Provide the [x, y] coordinate of the cell's center where the given text is located.  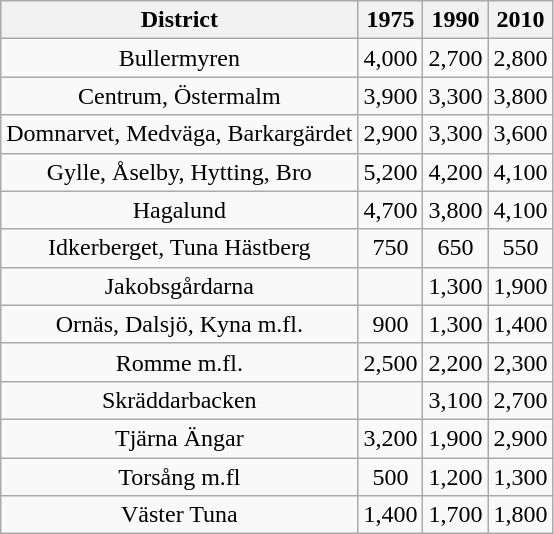
2,200 [456, 362]
2,800 [520, 58]
3,200 [390, 438]
1,800 [520, 515]
1,200 [456, 477]
1975 [390, 20]
4,200 [456, 172]
Domnarvet, Medväga, Barkargärdet [180, 134]
Torsång m.fl [180, 477]
5,200 [390, 172]
Hagalund [180, 210]
Ornäs, Dalsjö, Kyna m.fl. [180, 324]
1,700 [456, 515]
Jakobsgårdarna [180, 286]
4,000 [390, 58]
3,100 [456, 400]
2,300 [520, 362]
500 [390, 477]
1990 [456, 20]
Romme m.fl. [180, 362]
Centrum, Östermalm [180, 96]
District [180, 20]
Tjärna Ängar [180, 438]
750 [390, 248]
3,900 [390, 96]
550 [520, 248]
900 [390, 324]
2010 [520, 20]
650 [456, 248]
Bullermyren [180, 58]
Skräddarbacken [180, 400]
Gylle, Åselby, Hytting, Bro [180, 172]
Väster Tuna [180, 515]
2,500 [390, 362]
3,600 [520, 134]
Idkerberget, Tuna Hästberg [180, 248]
4,700 [390, 210]
